From the cell containing the given text, extract its center point as (x, y) coordinate. 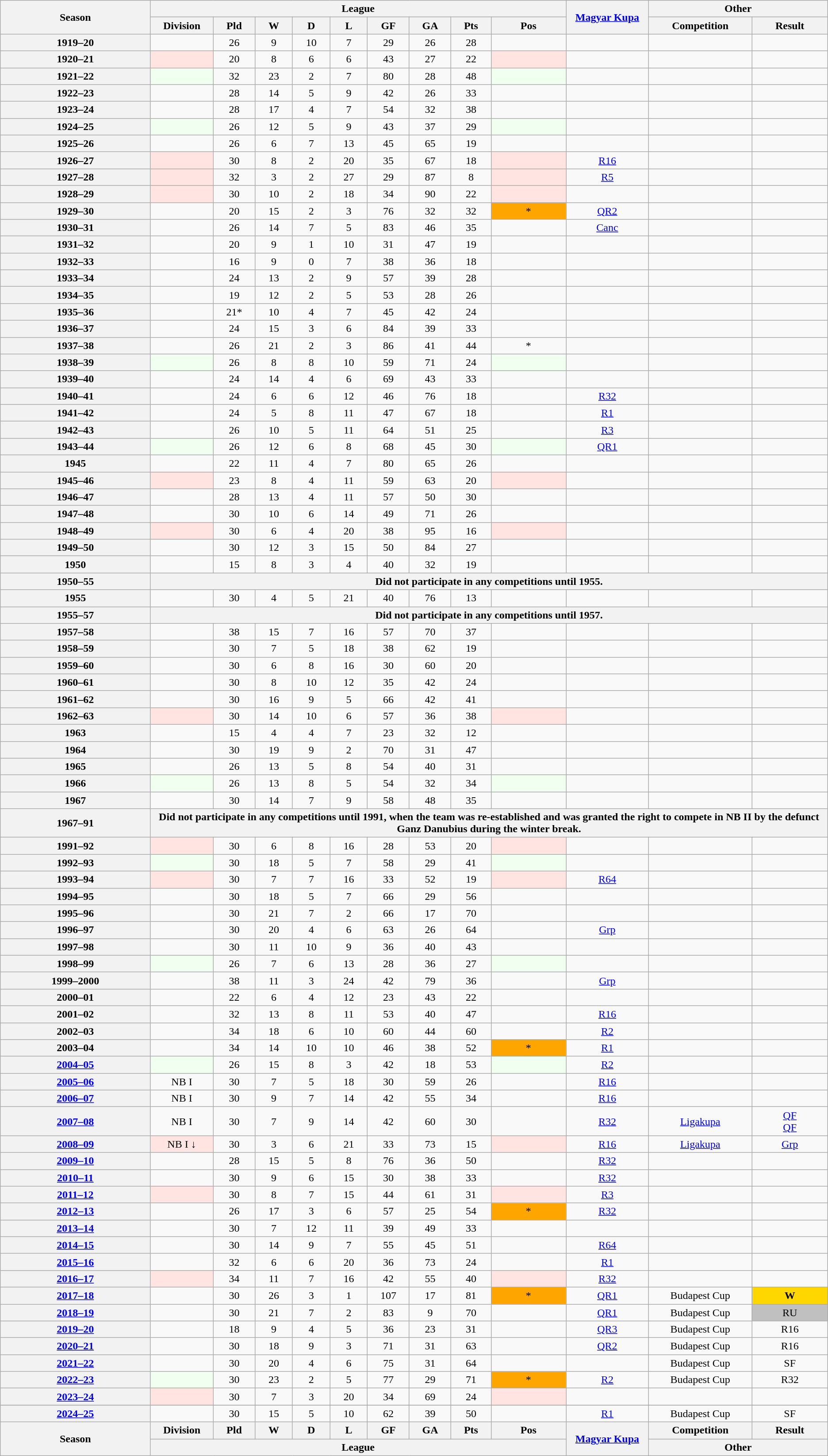
1938–39 (75, 362)
2012–13 (75, 1211)
NB I ↓ (182, 1144)
1922–23 (75, 93)
1931–32 (75, 245)
21* (234, 312)
1935–36 (75, 312)
1947–48 (75, 514)
Did not participate in any competitions until 1955. (489, 581)
2008–09 (75, 1144)
1933–34 (75, 278)
2022–23 (75, 1380)
1939–40 (75, 379)
1998–99 (75, 964)
56 (471, 896)
1945 (75, 463)
1940–41 (75, 396)
1995–96 (75, 913)
1949–50 (75, 548)
2023–24 (75, 1397)
90 (430, 194)
2007–08 (75, 1121)
1994–95 (75, 896)
1997–98 (75, 947)
1961–62 (75, 699)
2016–17 (75, 1279)
2017–18 (75, 1295)
1926–27 (75, 160)
2024–25 (75, 1414)
1948–49 (75, 531)
1925–26 (75, 143)
2018–19 (75, 1313)
1964 (75, 750)
2015–16 (75, 1262)
87 (430, 177)
2000–01 (75, 997)
1955 (75, 598)
1937–38 (75, 346)
2002–03 (75, 1031)
1959–60 (75, 665)
Did not participate in any competitions until 1957. (489, 615)
2006–07 (75, 1099)
1960–61 (75, 682)
75 (388, 1363)
1957–58 (75, 632)
2019–20 (75, 1329)
2001–02 (75, 1014)
QR3 (608, 1329)
1992–93 (75, 863)
1934–35 (75, 295)
R5 (608, 177)
QFQF (790, 1121)
1962–63 (75, 716)
1929–30 (75, 211)
2004–05 (75, 1065)
1930–31 (75, 228)
107 (388, 1295)
2014–15 (75, 1245)
1923–24 (75, 110)
1991–92 (75, 846)
2005–06 (75, 1082)
1924–25 (75, 127)
1920–21 (75, 59)
86 (388, 346)
1932–33 (75, 261)
77 (388, 1380)
2013–14 (75, 1228)
79 (430, 980)
1950 (75, 565)
2020–21 (75, 1346)
1965 (75, 767)
81 (471, 1295)
1955–57 (75, 615)
1942–43 (75, 430)
1999–2000 (75, 980)
2009–10 (75, 1161)
1919–20 (75, 42)
1967 (75, 800)
1941–42 (75, 413)
1921–22 (75, 76)
95 (430, 531)
RU (790, 1313)
1963 (75, 733)
1943–44 (75, 446)
1945–46 (75, 480)
2011–12 (75, 1195)
1993–94 (75, 880)
61 (430, 1195)
0 (311, 261)
1950–55 (75, 581)
68 (388, 446)
Canc (608, 228)
1967–91 (75, 823)
1996–97 (75, 930)
1928–29 (75, 194)
2003–04 (75, 1048)
2021–22 (75, 1363)
2010–11 (75, 1178)
1946–47 (75, 497)
1936–37 (75, 329)
1966 (75, 784)
1958–59 (75, 649)
1927–28 (75, 177)
